Detect which cell encompasses the target text, then output its (X, Y) center coordinate. 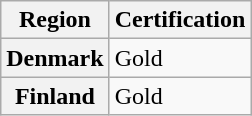
Certification (180, 20)
Region (55, 20)
Denmark (55, 58)
Finland (55, 96)
